Determine the (X, Y) coordinate at the center of the cell enclosing the given text.  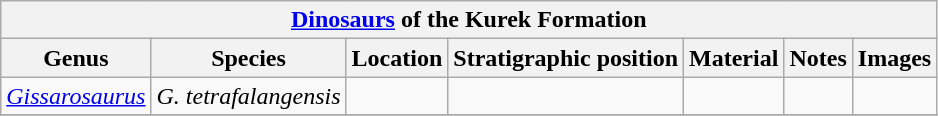
G. tetrafalangensis (248, 96)
Gissarosaurus (76, 96)
Notes (818, 58)
Genus (76, 58)
Location (397, 58)
Images (894, 58)
Material (734, 58)
Dinosaurs of the Kurek Formation (469, 20)
Species (248, 58)
Stratigraphic position (566, 58)
